Return the [x, y] coordinate for the center point of the cell that contains the specified text.  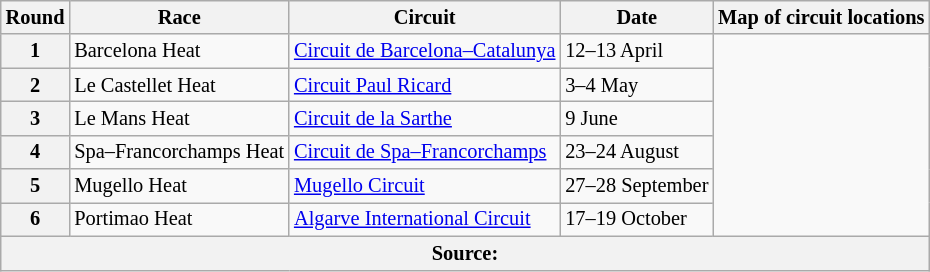
Round [36, 17]
2 [36, 85]
Algarve International Circuit [424, 219]
17–19 October [636, 219]
Race [179, 17]
23–24 August [636, 152]
3 [36, 118]
Circuit de Barcelona–Catalunya [424, 51]
Portimao Heat [179, 219]
Mugello Heat [179, 186]
Map of circuit locations [821, 17]
12–13 April [636, 51]
Circuit Paul Ricard [424, 85]
Circuit de Spa–Francorchamps [424, 152]
Mugello Circuit [424, 186]
Le Castellet Heat [179, 85]
6 [36, 219]
9 June [636, 118]
Circuit [424, 17]
Barcelona Heat [179, 51]
1 [36, 51]
4 [36, 152]
Source: [465, 253]
Date [636, 17]
Circuit de la Sarthe [424, 118]
Spa–Francorchamps Heat [179, 152]
Le Mans Heat [179, 118]
5 [36, 186]
27–28 September [636, 186]
3–4 May [636, 85]
